Identify which cell holds the provided text, then report its (X, Y) central coordinate. 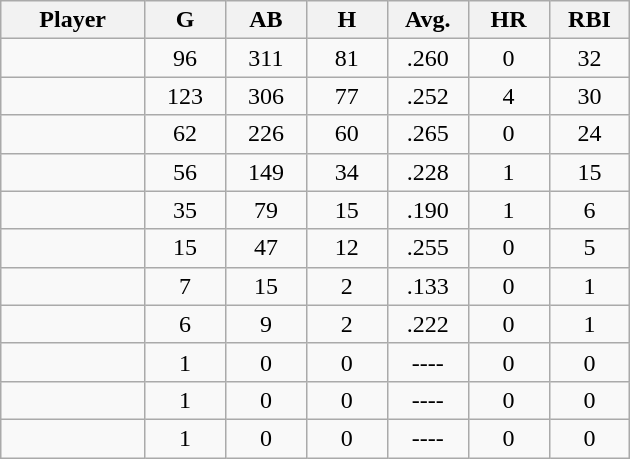
47 (266, 248)
.265 (428, 134)
H (346, 20)
.222 (428, 324)
5 (590, 248)
12 (346, 248)
81 (346, 58)
149 (266, 172)
226 (266, 134)
62 (186, 134)
Player (73, 20)
9 (266, 324)
.260 (428, 58)
34 (346, 172)
306 (266, 96)
AB (266, 20)
G (186, 20)
.252 (428, 96)
60 (346, 134)
35 (186, 210)
30 (590, 96)
123 (186, 96)
4 (508, 96)
311 (266, 58)
Avg. (428, 20)
.255 (428, 248)
7 (186, 286)
77 (346, 96)
56 (186, 172)
.190 (428, 210)
79 (266, 210)
.133 (428, 286)
HR (508, 20)
.228 (428, 172)
32 (590, 58)
RBI (590, 20)
24 (590, 134)
96 (186, 58)
